Extract the [x, y] coordinate from the center of the cell holding the provided text.  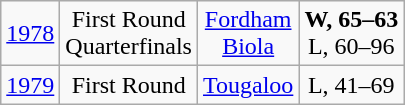
1979 [30, 85]
1978 [30, 34]
Tougaloo [248, 85]
First RoundQuarterfinals [129, 34]
W, 65–63L, 60–96 [352, 34]
First Round [129, 85]
FordhamBiola [248, 34]
L, 41–69 [352, 85]
